Output the [x, y] coordinate of the center of the cell containing the given text.  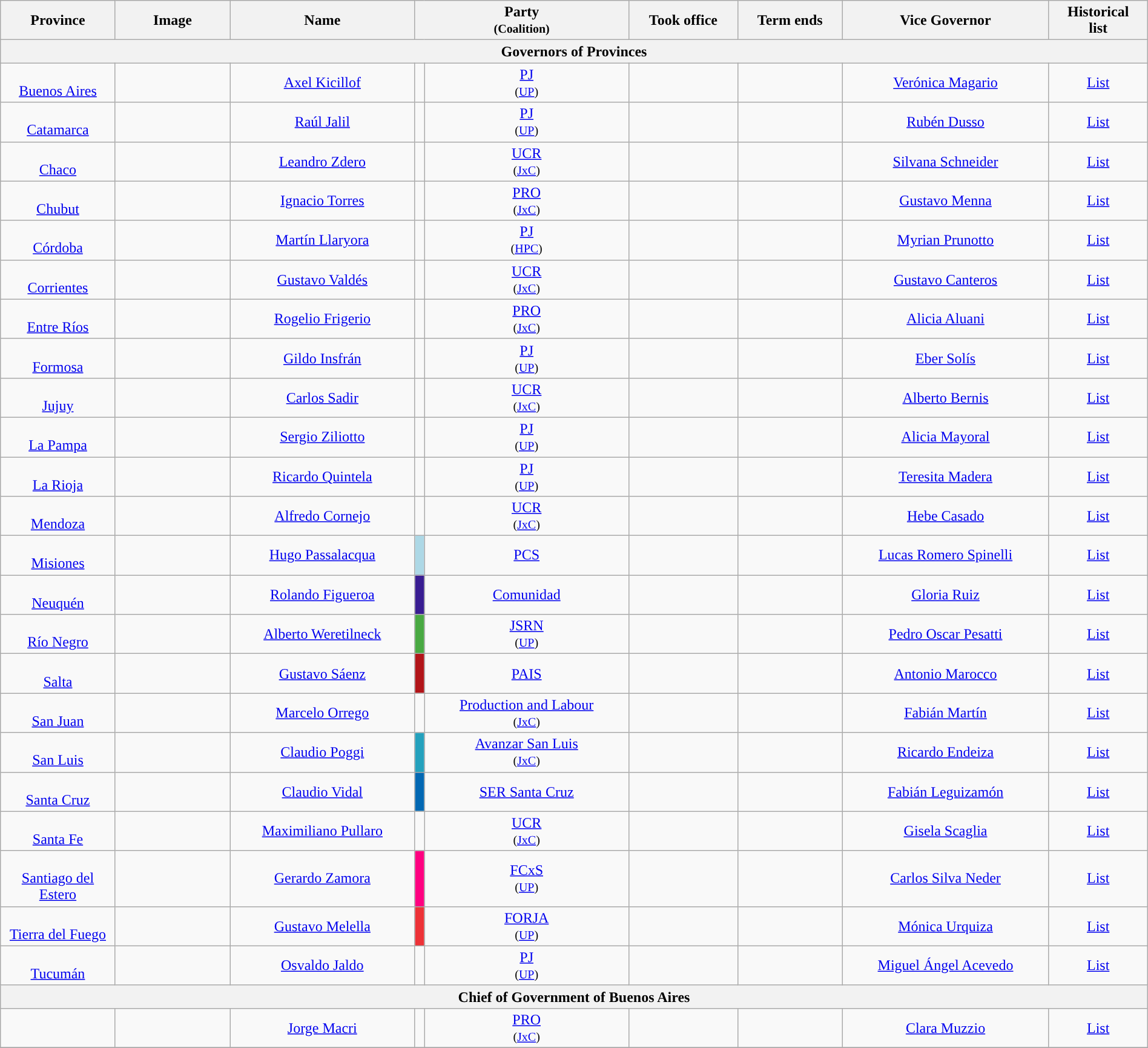
Chaco [58, 161]
Took office [683, 21]
Alicia Aluani [946, 318]
Rolando Figueroa [322, 595]
Osvaldo Jaldo [322, 965]
Eber Solís [946, 358]
Salta [58, 673]
Gerardo Zamora [322, 878]
Alberto Bernis [946, 397]
Hugo Passalacqua [322, 556]
Pedro Oscar Pesatti [946, 634]
Santa Cruz [58, 792]
Gustavo Sáenz [322, 673]
Gustavo Valdés [322, 280]
Clara Muzzio [946, 1028]
Martín Llaryora [322, 240]
Fabián Leguizamón [946, 792]
FCxS(UP) [527, 878]
Gloria Ruiz [946, 595]
Buenos Aires [58, 82]
Term ends [790, 21]
Claudio Vidal [322, 792]
Production and Labour(JxC) [527, 713]
Claudio Poggi [322, 752]
Jujuy [58, 397]
Gisela Scaglia [946, 831]
Chief of Government of Buenos Aires [574, 997]
Historicallist [1098, 21]
Governors of Provinces [574, 51]
PCS [527, 556]
Jorge Macri [322, 1028]
Gustavo Canteros [946, 280]
La Pampa [58, 437]
Alberto Weretilneck [322, 634]
Axel Kicillof [322, 82]
Party(Coalition) [522, 21]
Córdoba [58, 240]
Tucumán [58, 965]
Tierra del Fuego [58, 926]
Mendoza [58, 516]
Chubut [58, 201]
San Luis [58, 752]
Raúl Jalil [322, 122]
Province [58, 21]
Miguel Ángel Acevedo [946, 965]
Gildo Insfrán [322, 358]
Alfredo Cornejo [322, 516]
PAIS [527, 673]
Mónica Urquiza [946, 926]
PJ(HPC) [527, 240]
Carlos Silva Neder [946, 878]
Gustavo Menna [946, 201]
Formosa [58, 358]
Lucas Romero Spinelli [946, 556]
Image [172, 21]
Santa Fe [58, 831]
Entre Ríos [58, 318]
Ricardo Quintela [322, 476]
Santiago del Estero [58, 878]
SER Santa Cruz [527, 792]
Río Negro [58, 634]
Catamarca [58, 122]
Maximiliano Pullaro [322, 831]
Rogelio Frigerio [322, 318]
Alicia Mayoral [946, 437]
La Rioja [58, 476]
Misiones [58, 556]
Myrian Prunotto [946, 240]
Ricardo Endeiza [946, 752]
Neuquén [58, 595]
Carlos Sadir [322, 397]
Name [322, 21]
Vice Governor [946, 21]
Comunidad [527, 595]
Leandro Zdero [322, 161]
Rubén Dusso [946, 122]
Fabián Martín [946, 713]
Antonio Marocco [946, 673]
Sergio Ziliotto [322, 437]
Silvana Schneider [946, 161]
Teresita Madera [946, 476]
Gustavo Melella [322, 926]
Avanzar San Luis(JxC) [527, 752]
Marcelo Orrego [322, 713]
San Juan [58, 713]
FORJA(UP) [527, 926]
Ignacio Torres [322, 201]
Hebe Casado [946, 516]
Corrientes [58, 280]
Verónica Magario [946, 82]
JSRN(UP) [527, 634]
